Search for the cell housing the specified text and yield its [x, y] center coordinate. 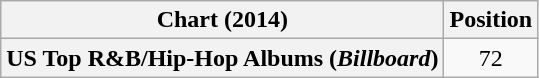
Position [491, 20]
Chart (2014) [222, 20]
72 [491, 58]
US Top R&B/Hip-Hop Albums (Billboard) [222, 58]
